Detect which cell encompasses the target text, then output its [X, Y] center coordinate. 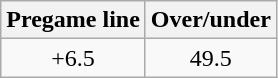
+6.5 [74, 58]
49.5 [210, 58]
Over/under [210, 20]
Pregame line [74, 20]
